From the cell containing the given text, extract its center point as (X, Y) coordinate. 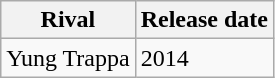
Yung Trappa (68, 58)
Release date (204, 20)
Rival (68, 20)
2014 (204, 58)
